Find where the given text appears and provide that cell's center as (X, Y) coordinate. 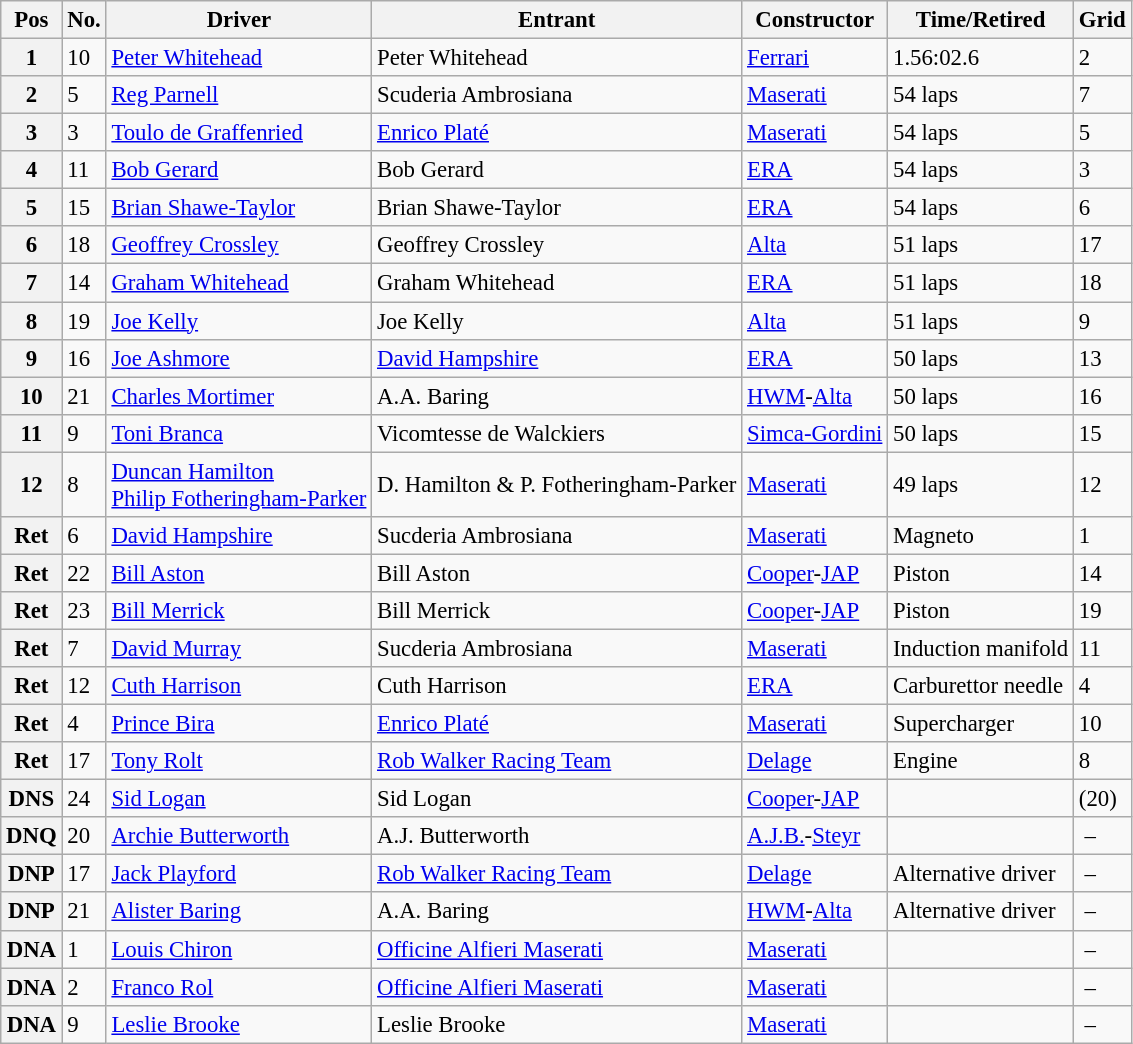
23 (84, 611)
Duncan Hamilton Philip Fotheringham-Parker (239, 484)
22 (84, 573)
Engine (981, 761)
David Murray (239, 648)
Tony Rolt (239, 761)
Time/Retired (981, 20)
20 (84, 836)
No. (84, 20)
1.56:02.6 (981, 58)
Reg Parnell (239, 95)
Supercharger (981, 724)
D. Hamilton & P. Fotheringham-Parker (557, 484)
Pos (32, 20)
Alister Baring (239, 912)
DNS (32, 799)
49 laps (981, 484)
Ferrari (815, 58)
Constructor (815, 20)
Toni Branca (239, 433)
Carburettor needle (981, 686)
Driver (239, 20)
DNQ (32, 836)
Louis Chiron (239, 949)
Prince Bira (239, 724)
24 (84, 799)
A.J.B.-Steyr (815, 836)
A.J. Butterworth (557, 836)
Magneto (981, 536)
Toulo de Graffenried (239, 133)
Archie Butterworth (239, 836)
Joe Ashmore (239, 358)
(20) (1102, 799)
Vicomtesse de Walckiers (557, 433)
Entrant (557, 20)
13 (1102, 358)
Franco Rol (239, 987)
Scuderia Ambrosiana (557, 95)
Jack Playford (239, 874)
Simca-Gordini (815, 433)
Charles Mortimer (239, 396)
Induction manifold (981, 648)
Grid (1102, 20)
